Scan for the cell matching the given text and deliver its [x, y] coordinate at center. 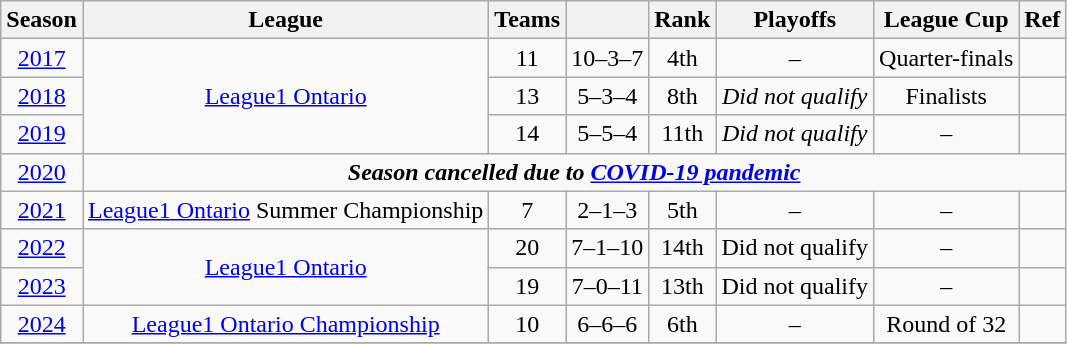
Teams [528, 20]
4th [682, 58]
2017 [42, 58]
Season [42, 20]
Rank [682, 20]
League Cup [946, 20]
10 [528, 324]
2024 [42, 324]
5th [682, 210]
14 [528, 134]
Playoffs [795, 20]
2022 [42, 248]
Finalists [946, 96]
19 [528, 286]
6–6–6 [608, 324]
2021 [42, 210]
8th [682, 96]
League [285, 20]
5–5–4 [608, 134]
10–3–7 [608, 58]
7–1–10 [608, 248]
2–1–3 [608, 210]
11 [528, 58]
13 [528, 96]
Quarter-finals [946, 58]
13th [682, 286]
2018 [42, 96]
2020 [42, 172]
2019 [42, 134]
7–0–11 [608, 286]
League1 Ontario Championship [285, 324]
11th [682, 134]
5–3–4 [608, 96]
Season cancelled due to COVID-19 pandemic [574, 172]
League1 Ontario Summer Championship [285, 210]
14th [682, 248]
6th [682, 324]
Ref [1042, 20]
Round of 32 [946, 324]
7 [528, 210]
20 [528, 248]
2023 [42, 286]
